Extract the [X, Y] coordinate from the center of the cell holding the provided text.  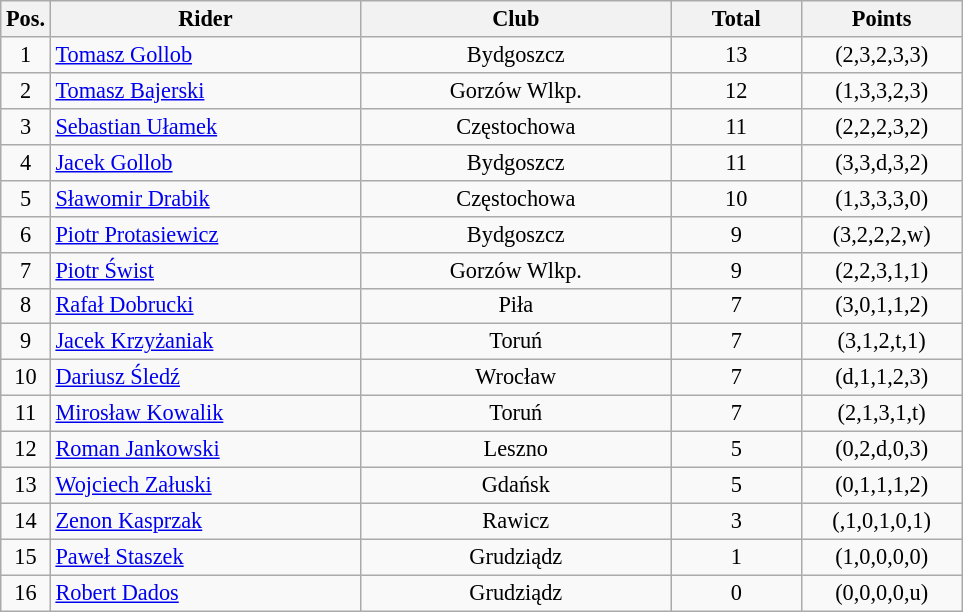
Piotr Świst [205, 270]
(d,1,1,2,3) [881, 378]
(2,2,2,3,2) [881, 126]
Gdańsk [516, 485]
Sebastian Ułamek [205, 126]
(1,0,0,0,0) [881, 557]
Dariusz Śledź [205, 378]
(3,1,2,t,1) [881, 342]
Roman Jankowski [205, 450]
Jacek Gollob [205, 162]
Tomasz Gollob [205, 55]
Club [516, 19]
(,1,0,1,0,1) [881, 521]
Leszno [516, 450]
Paweł Staszek [205, 557]
(2,3,2,3,3) [881, 55]
(0,2,d,0,3) [881, 450]
Points [881, 19]
6 [26, 234]
(2,2,3,1,1) [881, 270]
Rafał Dobrucki [205, 306]
Mirosław Kowalik [205, 414]
Zenon Kasprzak [205, 521]
Pos. [26, 19]
Wojciech Załuski [205, 485]
Robert Dados [205, 593]
(0,0,0,0,u) [881, 593]
(3,0,1,1,2) [881, 306]
4 [26, 162]
2 [26, 90]
16 [26, 593]
Wrocław [516, 378]
Jacek Krzyżaniak [205, 342]
Tomasz Bajerski [205, 90]
0 [736, 593]
(3,2,2,2,w) [881, 234]
Total [736, 19]
(1,3,3,2,3) [881, 90]
(0,1,1,1,2) [881, 485]
8 [26, 306]
15 [26, 557]
Piła [516, 306]
Rawicz [516, 521]
Sławomir Drabik [205, 198]
(3,3,d,3,2) [881, 162]
Rider [205, 19]
14 [26, 521]
(2,1,3,1,t) [881, 414]
Piotr Protasiewicz [205, 234]
(1,3,3,3,0) [881, 198]
